Provide the (x, y) coordinate of the cell's center where the given text is located.  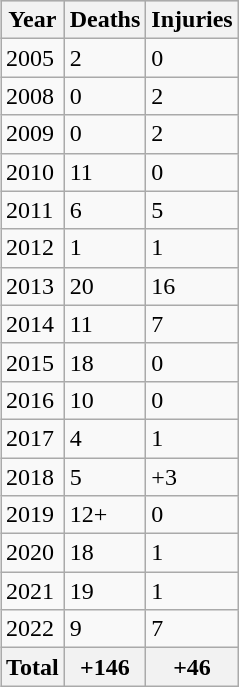
2014 (33, 324)
2009 (33, 134)
2010 (33, 172)
2016 (33, 400)
+46 (192, 667)
2011 (33, 210)
12+ (105, 515)
4 (105, 438)
20 (105, 286)
2013 (33, 286)
10 (105, 400)
2018 (33, 477)
Year (33, 20)
2008 (33, 96)
2020 (33, 553)
Injuries (192, 20)
2012 (33, 248)
9 (105, 629)
Total (33, 667)
+146 (105, 667)
16 (192, 286)
2015 (33, 362)
2021 (33, 591)
2005 (33, 58)
2017 (33, 438)
6 (105, 210)
2022 (33, 629)
19 (105, 591)
+3 (192, 477)
Deaths (105, 20)
2019 (33, 515)
